Output the [x, y] coordinate of the center of the cell containing the given text.  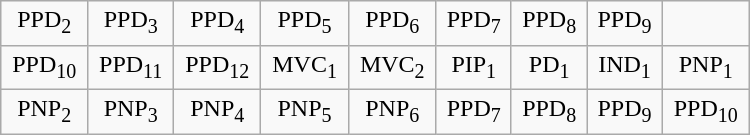
IND1 [624, 67]
MVC2 [392, 67]
PNP6 [392, 111]
PPD3 [131, 23]
PPD5 [305, 23]
PIP1 [474, 67]
PPD6 [392, 23]
PNP2 [44, 111]
PNP3 [131, 111]
PPD11 [131, 67]
PPD4 [218, 23]
PPD12 [218, 67]
PNP4 [218, 111]
PD1 [548, 67]
PNP1 [706, 67]
PNP5 [305, 111]
PPD2 [44, 23]
MVC1 [305, 67]
